Provide the [X, Y] coordinate of the cell's center where the given text is located.  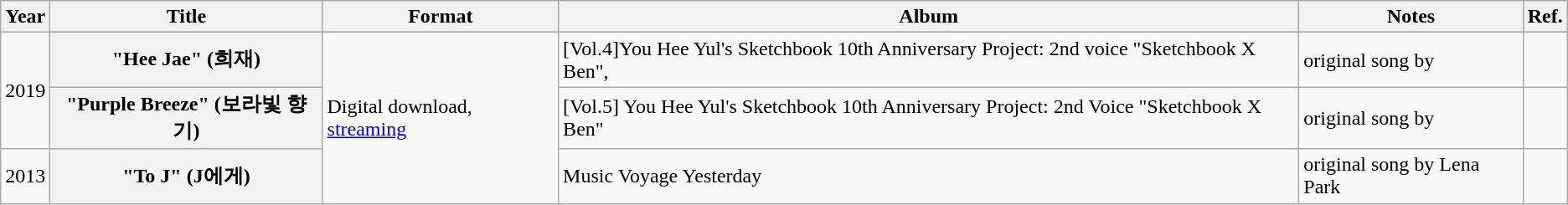
"To J" (J에게) [186, 176]
2013 [25, 176]
"Hee Jae" (희재) [186, 60]
Album [929, 17]
Notes [1411, 17]
Digital download, streaming [441, 118]
2019 [25, 90]
[Vol.5] You Hee Yul's Sketchbook 10th Anniversary Project: 2nd Voice "Sketchbook X Ben" [929, 118]
Year [25, 17]
Title [186, 17]
Format [441, 17]
Music Voyage Yesterday [929, 176]
[Vol.4]You Hee Yul's Sketchbook 10th Anniversary Project: 2nd voice "Sketchbook X Ben", [929, 60]
"Purple Breeze" (보라빛 향기) [186, 118]
original song by Lena Park [1411, 176]
Ref. [1545, 17]
